Return [X, Y] of the center of cell containing provided text 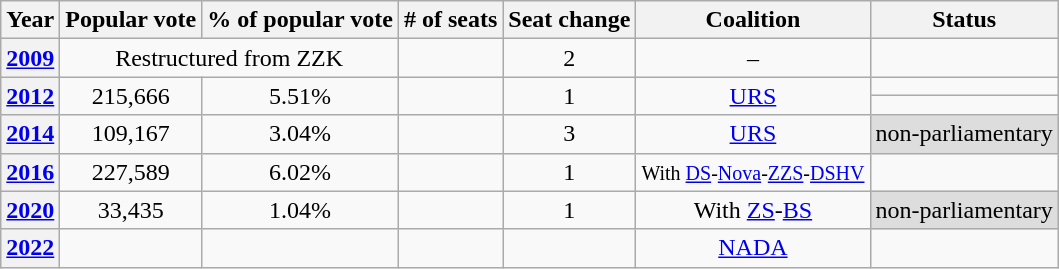
– [753, 58]
33,435 [131, 210]
5.51% [300, 96]
227,589 [131, 172]
# of seats [450, 20]
Restructured from ZZK [230, 58]
2009 [30, 58]
NADA [753, 248]
% of popular vote [300, 20]
2016 [30, 172]
Seat change [570, 20]
With DS-Nova-ZZS-DSHV [753, 172]
215,666 [131, 96]
With ZS-BS [753, 210]
Status [964, 20]
Popular vote [131, 20]
3.04% [300, 134]
109,167 [131, 134]
2 [570, 58]
Year [30, 20]
2014 [30, 134]
2020 [30, 210]
2012 [30, 96]
2022 [30, 248]
1.04% [300, 210]
3 [570, 134]
Coalition [753, 20]
6.02% [300, 172]
